Find where the given text appears and provide that cell's center as (X, Y) coordinate. 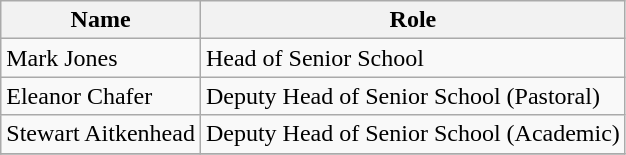
Role (412, 20)
Name (101, 20)
Deputy Head of Senior School (Pastoral) (412, 96)
Eleanor Chafer (101, 96)
Deputy Head of Senior School (Academic) (412, 134)
Head of Senior School (412, 58)
Stewart Aitkenhead (101, 134)
Mark Jones (101, 58)
